Scan for the cell matching the given text and deliver its (x, y) coordinate at center. 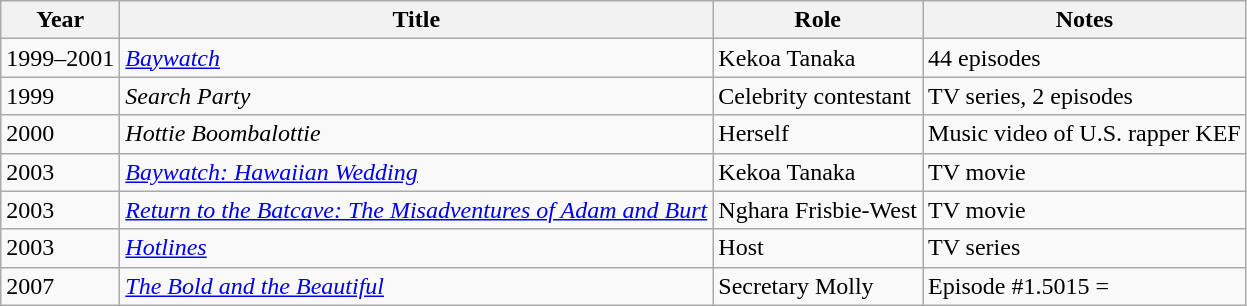
Host (818, 248)
The Bold and the Beautiful (416, 286)
Music video of U.S. rapper KEF (1085, 134)
1999 (60, 96)
Baywatch: Hawaiian Wedding (416, 172)
2007 (60, 286)
TV series, 2 episodes (1085, 96)
Notes (1085, 20)
TV series (1085, 248)
Year (60, 20)
Return to the Batcave: The Misadventures of Adam and Burt (416, 210)
Baywatch (416, 58)
Hottie Boombalottie (416, 134)
Episode #1.5015 = (1085, 286)
Herself (818, 134)
Nghara Frisbie-West (818, 210)
Title (416, 20)
Role (818, 20)
Hotlines (416, 248)
1999–2001 (60, 58)
Celebrity contestant (818, 96)
44 episodes (1085, 58)
2000 (60, 134)
Search Party (416, 96)
Secretary Molly (818, 286)
